Capture the cell that displays the provided text and extract its (X, Y) central coordinate. 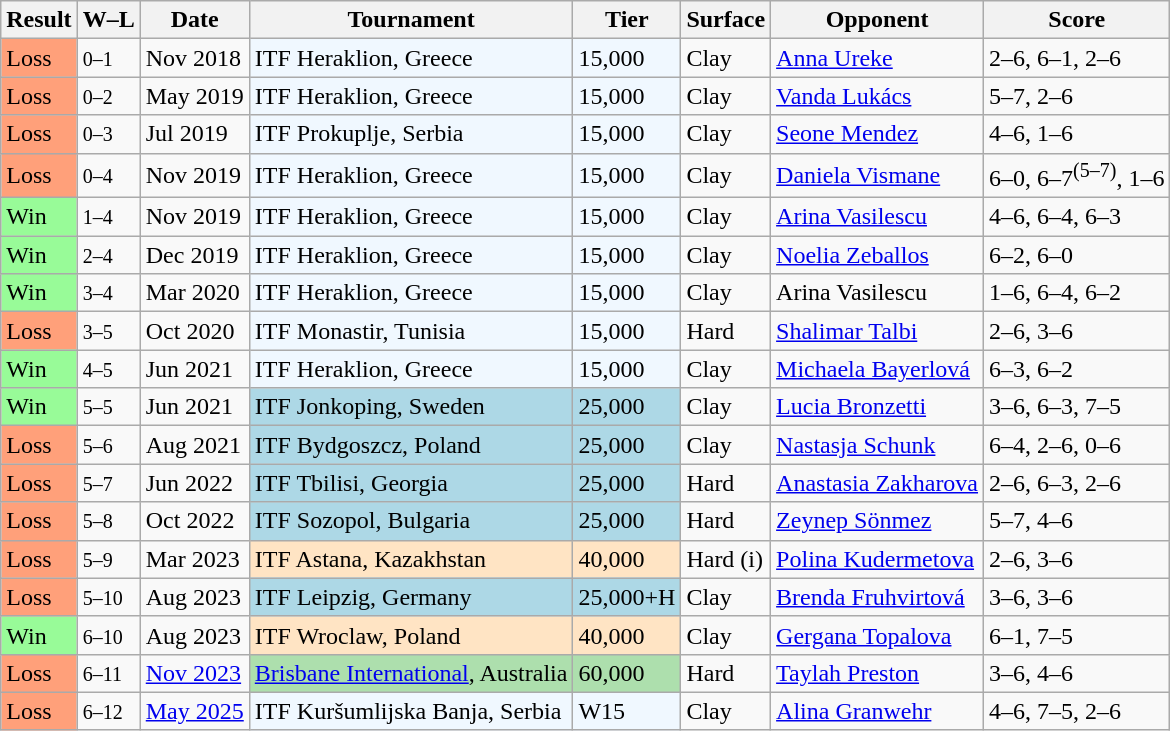
Lucia Bronzetti (878, 407)
0–2 (108, 96)
Gergana Topalova (878, 635)
3–6, 3–6 (1077, 597)
Vanda Lukács (878, 96)
6–4, 2–6, 0–6 (1077, 445)
May 2019 (194, 96)
Zeynep Sönmez (878, 521)
3–4 (108, 293)
3–6, 4–6 (1077, 673)
Jun 2022 (194, 483)
Result (39, 20)
Anastasia Zakharova (878, 483)
1–4 (108, 217)
May 2025 (194, 711)
Taylah Preston (878, 673)
Surface (726, 20)
2–6, 6–1, 2–6 (1077, 58)
6–0, 6–7(5–7), 1–6 (1077, 176)
Tier (627, 20)
ITF Leipzig, Germany (411, 597)
Noelia Zeballos (878, 255)
6–3, 6–2 (1077, 369)
1–6, 6–4, 6–2 (1077, 293)
Oct 2022 (194, 521)
Alina Granwehr (878, 711)
6–2, 6–0 (1077, 255)
ITF Wroclaw, Poland (411, 635)
25,000+H (627, 597)
Dec 2019 (194, 255)
Oct 2020 (194, 331)
ITF Bydgoszcz, Poland (411, 445)
Daniela Vismane (878, 176)
5–7 (108, 483)
Nov 2018 (194, 58)
Jul 2019 (194, 134)
Date (194, 20)
ITF Tbilisi, Georgia (411, 483)
5–5 (108, 407)
Score (1077, 20)
ITF Kuršumlijska Banja, Serbia (411, 711)
Shalimar Talbi (878, 331)
ITF Prokuplje, Serbia (411, 134)
0–3 (108, 134)
5–10 (108, 597)
2–4 (108, 255)
5–8 (108, 521)
4–6, 1–6 (1077, 134)
3–6, 6–3, 7–5 (1077, 407)
ITF Jonkoping, Sweden (411, 407)
60,000 (627, 673)
Brenda Fruhvirtová (878, 597)
6–12 (108, 711)
Polina Kudermetova (878, 559)
6–10 (108, 635)
Tournament (411, 20)
4–6, 6–4, 6–3 (1077, 217)
2–6, 6–3, 2–6 (1077, 483)
Seone Mendez (878, 134)
W–L (108, 20)
ITF Sozopol, Bulgaria (411, 521)
Hard (i) (726, 559)
6–11 (108, 673)
Aug 2021 (194, 445)
3–5 (108, 331)
5–7, 4–6 (1077, 521)
Mar 2020 (194, 293)
6–1, 7–5 (1077, 635)
Nov 2023 (194, 673)
4–6, 7–5, 2–6 (1077, 711)
ITF Astana, Kazakhstan (411, 559)
Mar 2023 (194, 559)
Brisbane International, Australia (411, 673)
4–5 (108, 369)
5–6 (108, 445)
W15 (627, 711)
5–9 (108, 559)
0–4 (108, 176)
Michaela Bayerlová (878, 369)
Nastasja Schunk (878, 445)
Anna Ureke (878, 58)
0–1 (108, 58)
ITF Monastir, Tunisia (411, 331)
5–7, 2–6 (1077, 96)
Opponent (878, 20)
